Extract the (X, Y) coordinate from the center of the cell holding the provided text.  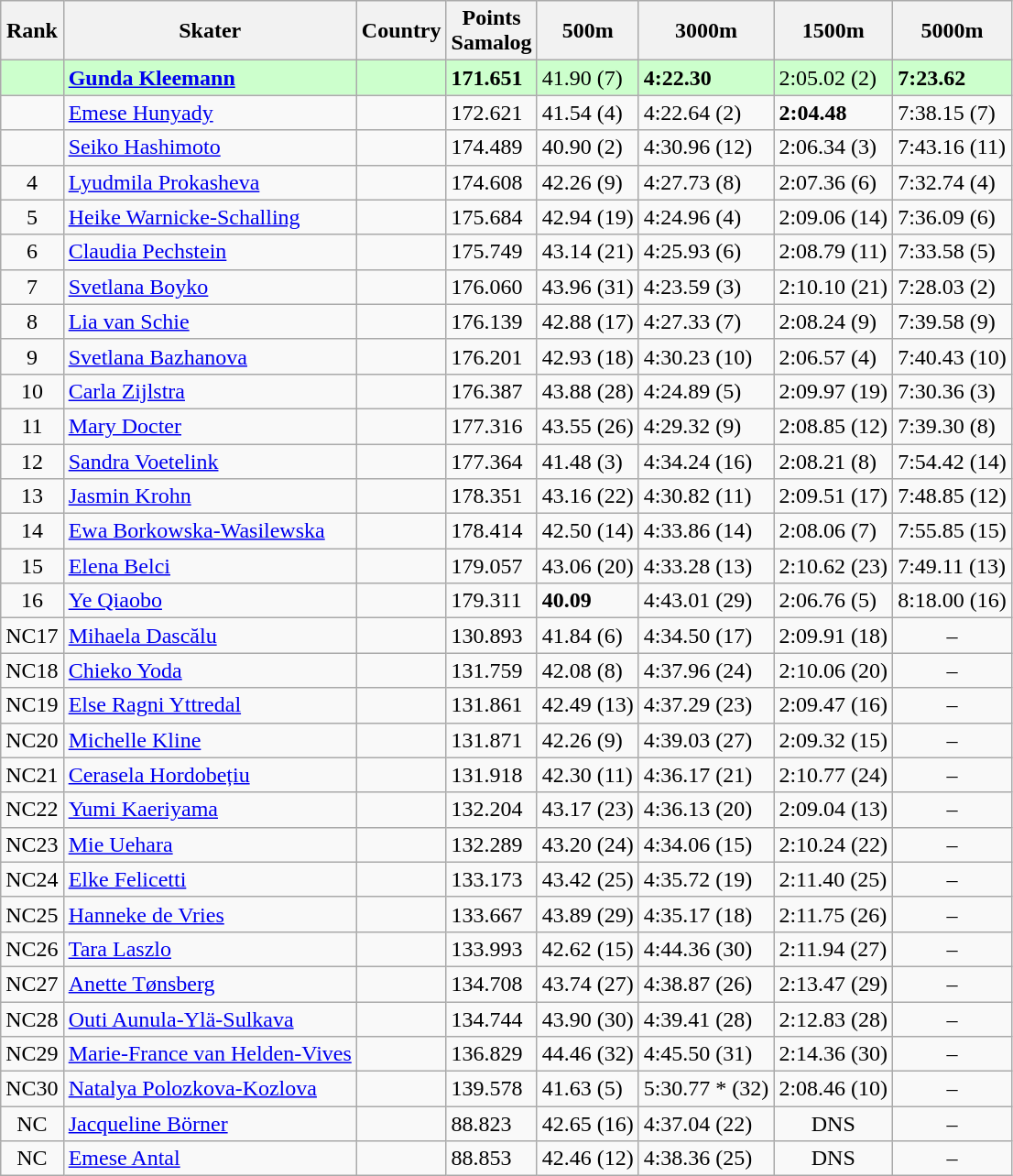
42.46 (12) (588, 1159)
7:40.43 (10) (953, 356)
5000m (953, 31)
4:43.01 (29) (706, 601)
43.74 (27) (588, 984)
4:34.24 (16) (706, 461)
131.871 (491, 740)
4:38.87 (26) (706, 984)
NC24 (32, 879)
139.578 (491, 1089)
2:13.47 (29) (833, 984)
40.09 (588, 601)
43.14 (21) (588, 252)
2:11.75 (26) (833, 914)
4:24.89 (5) (706, 391)
40.90 (2) (588, 147)
134.744 (491, 1019)
Anette Tønsberg (210, 984)
176.387 (491, 391)
136.829 (491, 1054)
43.88 (28) (588, 391)
172.621 (491, 113)
176.139 (491, 321)
Points Samalog (491, 31)
4:36.13 (20) (706, 810)
Outi Aunula-Ylä-Sulkava (210, 1019)
4:44.36 (30) (706, 949)
4:35.17 (18) (706, 914)
4:33.86 (14) (706, 531)
6 (32, 252)
NC21 (32, 775)
14 (32, 531)
7:38.15 (7) (953, 113)
Tara Laszlo (210, 949)
42.49 (13) (588, 705)
2:09.06 (14) (833, 217)
2:10.06 (20) (833, 670)
4:24.96 (4) (706, 217)
Cerasela Hordobețiu (210, 775)
4:37.04 (22) (706, 1124)
Ewa Borkowska-Wasilewska (210, 531)
132.204 (491, 810)
9 (32, 356)
Mihaela Dascălu (210, 636)
3000m (706, 31)
179.057 (491, 566)
15 (32, 566)
2:08.46 (10) (833, 1089)
NC26 (32, 949)
Sandra Voetelink (210, 461)
13 (32, 496)
7 (32, 287)
4:23.59 (3) (706, 287)
4:39.41 (28) (706, 1019)
4:30.96 (12) (706, 147)
7:33.58 (5) (953, 252)
131.861 (491, 705)
Yumi Kaeriyama (210, 810)
4:25.93 (6) (706, 252)
7:23.62 (953, 78)
Jacqueline Börner (210, 1124)
10 (32, 391)
44.46 (32) (588, 1054)
Country (401, 31)
2:09.47 (16) (833, 705)
179.311 (491, 601)
8:18.00 (16) (953, 601)
Svetlana Boyko (210, 287)
Rank (32, 31)
Gunda Kleemann (210, 78)
42.94 (19) (588, 217)
Carla Zijlstra (210, 391)
Mie Uehara (210, 844)
Emese Hunyady (210, 113)
2:08.06 (7) (833, 531)
2:09.32 (15) (833, 740)
7:55.85 (15) (953, 531)
43.16 (22) (588, 496)
2:14.36 (30) (833, 1054)
NC29 (32, 1054)
7:32.74 (4) (953, 182)
134.708 (491, 984)
2:11.40 (25) (833, 879)
43.17 (23) (588, 810)
Natalya Polozkova-Kozlova (210, 1089)
Chieko Yoda (210, 670)
131.918 (491, 775)
41.63 (5) (588, 1089)
NC17 (32, 636)
7:30.36 (3) (953, 391)
178.351 (491, 496)
130.893 (491, 636)
42.93 (18) (588, 356)
4:45.50 (31) (706, 1054)
7:43.16 (11) (953, 147)
132.289 (491, 844)
5:30.77 * (32) (706, 1089)
4:33.28 (13) (706, 566)
4:29.32 (9) (706, 426)
4:22.30 (706, 78)
NC18 (32, 670)
7:48.85 (12) (953, 496)
43.89 (29) (588, 914)
41.84 (6) (588, 636)
42.30 (11) (588, 775)
NC22 (32, 810)
4:36.17 (21) (706, 775)
NC28 (32, 1019)
Michelle Kline (210, 740)
4:35.72 (19) (706, 879)
7:39.30 (8) (953, 426)
Heike Warnicke-Schalling (210, 217)
41.90 (7) (588, 78)
2:08.21 (8) (833, 461)
8 (32, 321)
175.749 (491, 252)
4:30.23 (10) (706, 356)
42.50 (14) (588, 531)
2:06.76 (5) (833, 601)
43.55 (26) (588, 426)
88.823 (491, 1124)
7:28.03 (2) (953, 287)
2:08.85 (12) (833, 426)
4:37.29 (23) (706, 705)
171.651 (491, 78)
2:06.57 (4) (833, 356)
Svetlana Bazhanova (210, 356)
2:05.02 (2) (833, 78)
4:34.06 (15) (706, 844)
500m (588, 31)
NC19 (32, 705)
Elena Belci (210, 566)
133.667 (491, 914)
Seiko Hashimoto (210, 147)
Ye Qiaobo (210, 601)
Lia van Schie (210, 321)
42.88 (17) (588, 321)
NC20 (32, 740)
131.759 (491, 670)
43.96 (31) (588, 287)
2:09.04 (13) (833, 810)
Skater (210, 31)
42.65 (16) (588, 1124)
NC27 (32, 984)
4:22.64 (2) (706, 113)
175.684 (491, 217)
4 (32, 182)
43.06 (20) (588, 566)
41.54 (4) (588, 113)
133.173 (491, 879)
43.90 (30) (588, 1019)
2:04.48 (833, 113)
2:10.62 (23) (833, 566)
12 (32, 461)
2:08.79 (11) (833, 252)
16 (32, 601)
Hanneke de Vries (210, 914)
2:12.83 (28) (833, 1019)
Claudia Pechstein (210, 252)
41.48 (3) (588, 461)
177.364 (491, 461)
176.060 (491, 287)
176.201 (491, 356)
174.608 (491, 182)
2:10.10 (21) (833, 287)
NC25 (32, 914)
5 (32, 217)
174.489 (491, 147)
88.853 (491, 1159)
42.08 (8) (588, 670)
178.414 (491, 531)
133.993 (491, 949)
2:08.24 (9) (833, 321)
2:11.94 (27) (833, 949)
7:36.09 (6) (953, 217)
4:30.82 (11) (706, 496)
4:39.03 (27) (706, 740)
4:38.36 (25) (706, 1159)
42.62 (15) (588, 949)
4:37.96 (24) (706, 670)
Elke Felicetti (210, 879)
Marie-France van Helden-Vives (210, 1054)
4:27.33 (7) (706, 321)
Lyudmila Prokasheva (210, 182)
2:09.51 (17) (833, 496)
Else Ragni Yttredal (210, 705)
2:10.24 (22) (833, 844)
Emese Antal (210, 1159)
7:54.42 (14) (953, 461)
11 (32, 426)
NC30 (32, 1089)
4:34.50 (17) (706, 636)
7:49.11 (13) (953, 566)
177.316 (491, 426)
2:10.77 (24) (833, 775)
2:06.34 (3) (833, 147)
43.20 (24) (588, 844)
Mary Docter (210, 426)
4:27.73 (8) (706, 182)
Jasmin Krohn (210, 496)
43.42 (25) (588, 879)
2:07.36 (6) (833, 182)
NC23 (32, 844)
2:09.97 (19) (833, 391)
7:39.58 (9) (953, 321)
2:09.91 (18) (833, 636)
1500m (833, 31)
